Search for the cell housing the specified text and yield its (X, Y) center coordinate. 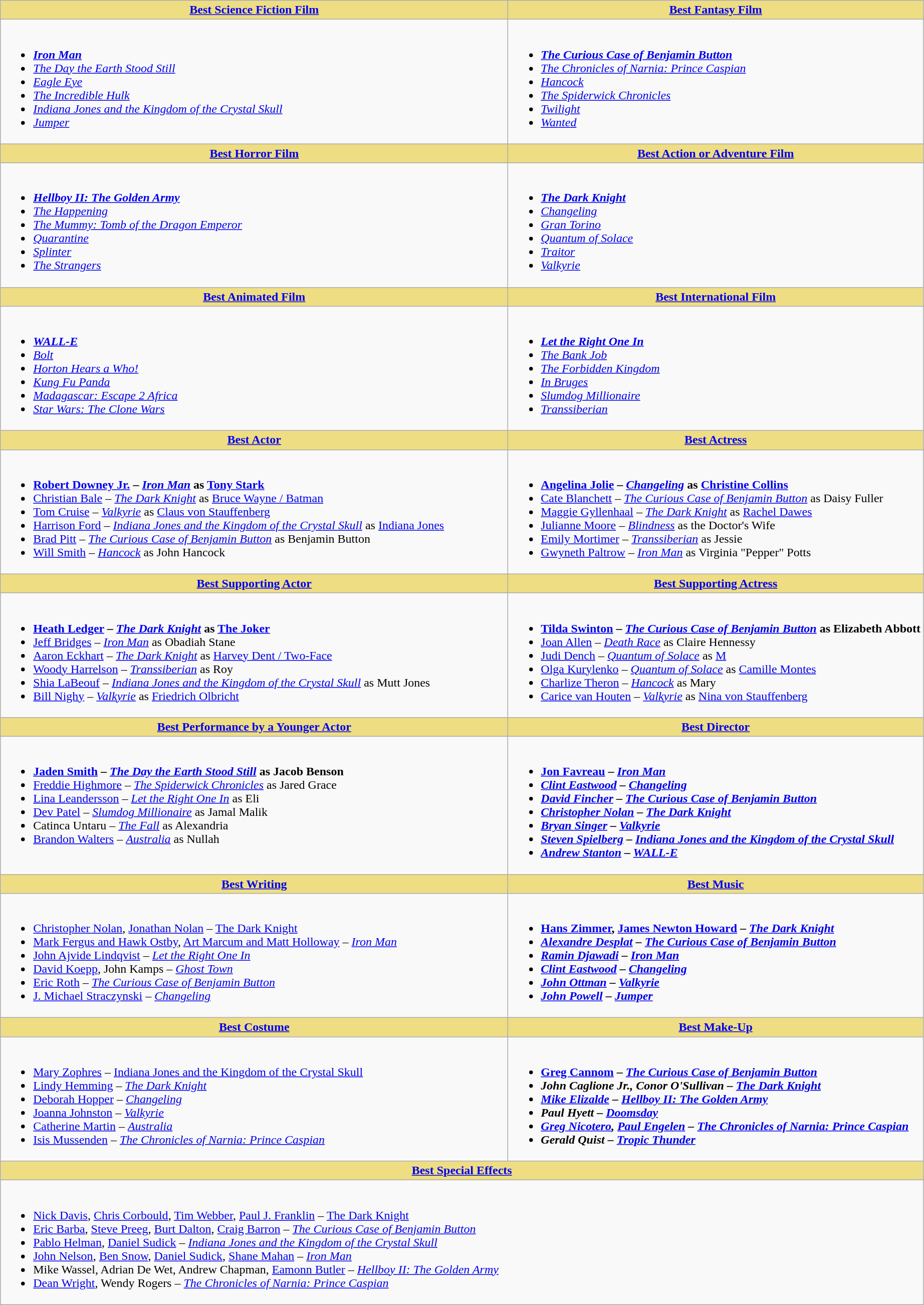
Let the Right One InThe Bank JobThe Forbidden KingdomIn BrugesSlumdog MillionaireTranssiberian (716, 368)
Best Horror Film (255, 153)
Best Music (716, 884)
Best Supporting Actress (716, 583)
Best Performance by a Younger Actor (255, 727)
Best Science Fiction Film (255, 10)
Best Special Effects (462, 1171)
Best Animated Film (255, 297)
The Curious Case of Benjamin ButtonThe Chronicles of Narnia: Prince CaspianHancockThe Spiderwick ChroniclesTwilightWanted (716, 82)
Iron ManThe Day the Earth Stood StillEagle EyeThe Incredible HulkIndiana Jones and the Kingdom of the Crystal SkullJumper (255, 82)
Hellboy II: The Golden ArmyThe HappeningThe Mummy: Tomb of the Dragon EmperorQuarantineSplinterThe Strangers (255, 225)
Best Make-Up (716, 1027)
WALL-EBoltHorton Hears a Who!Kung Fu PandaMadagascar: Escape 2 AfricaStar Wars: The Clone Wars (255, 368)
Best Writing (255, 884)
Best Action or Adventure Film (716, 153)
Best Director (716, 727)
The Dark KnightChangelingGran TorinoQuantum of SolaceTraitorValkyrie (716, 225)
Best Actress (716, 440)
Best International Film (716, 297)
Best Actor (255, 440)
Best Costume (255, 1027)
Best Fantasy Film (716, 10)
Best Supporting Actor (255, 583)
